Provide the [x, y] coordinate of the cell's center where the given text is located.  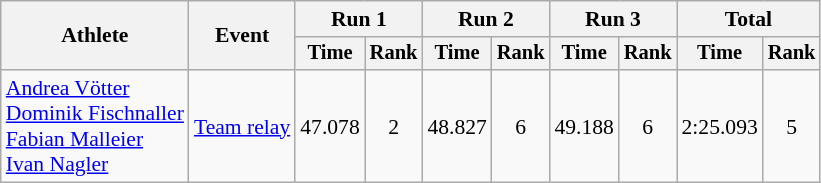
Team relay [242, 126]
48.827 [456, 126]
49.188 [584, 126]
5 [792, 126]
Event [242, 36]
Run 2 [486, 19]
2 [394, 126]
Total [748, 19]
Run 1 [358, 19]
Athlete [95, 36]
Run 3 [612, 19]
Andrea VötterDominik FischnallerFabian MalleierIvan Nagler [95, 126]
2:25.093 [719, 126]
47.078 [330, 126]
